Pinpoint the cell where the given text exists, returning its (X, Y) midpoint coordinate. 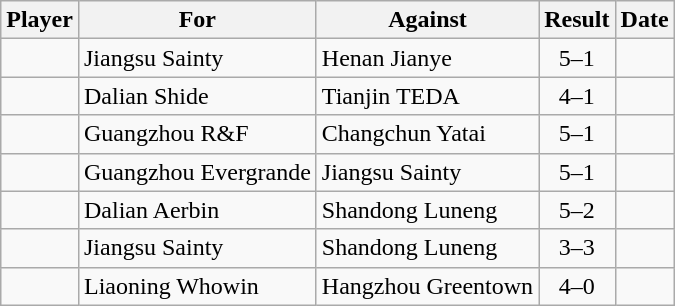
Changchun Yatai (427, 134)
5–2 (577, 210)
Tianjin TEDA (427, 96)
Guangzhou R&F (197, 134)
Result (577, 20)
Guangzhou Evergrande (197, 172)
3–3 (577, 248)
4–1 (577, 96)
Against (427, 20)
Date (644, 20)
For (197, 20)
Liaoning Whowin (197, 286)
Henan Jianye (427, 58)
Dalian Aerbin (197, 210)
Hangzhou Greentown (427, 286)
4–0 (577, 286)
Player (40, 20)
Dalian Shide (197, 96)
